Output the [x, y] coordinate of the center of the cell containing the given text.  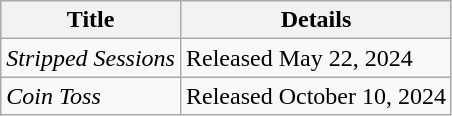
Details [316, 20]
Released May 22, 2024 [316, 58]
Released October 10, 2024 [316, 96]
Title [91, 20]
Coin Toss [91, 96]
Stripped Sessions [91, 58]
